Detect which cell encompasses the target text, then output its (X, Y) center coordinate. 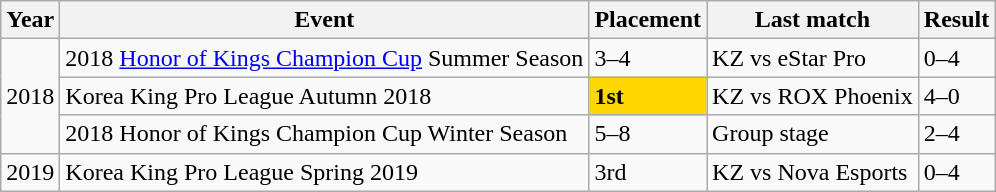
Placement (648, 20)
2018 Honor of Kings Champion Cup Summer Season (324, 58)
2018 (30, 96)
2–4 (956, 134)
2019 (30, 172)
Last match (813, 20)
KZ vs Nova Esports (813, 172)
KZ vs eStar Pro (813, 58)
Korea King Pro League Spring 2019 (324, 172)
4–0 (956, 96)
5–8 (648, 134)
Event (324, 20)
Korea King Pro League Autumn 2018 (324, 96)
2018 Honor of Kings Champion Cup Winter Season (324, 134)
KZ vs ROX Phoenix (813, 96)
3–4 (648, 58)
3rd (648, 172)
1st (648, 96)
Result (956, 20)
Year (30, 20)
Group stage (813, 134)
